For the text-containing cell, return its midpoint in [x, y] coordinate format. 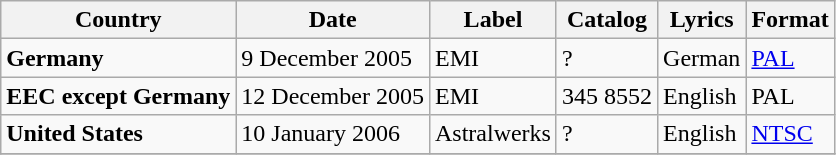
Astralwerks [492, 134]
EEC except Germany [118, 96]
Lyrics [702, 20]
9 December 2005 [333, 58]
German [702, 58]
12 December 2005 [333, 96]
Catalog [606, 20]
Date [333, 20]
10 January 2006 [333, 134]
NTSC [790, 134]
345 8552 [606, 96]
Germany [118, 58]
Format [790, 20]
Label [492, 20]
United States [118, 134]
Country [118, 20]
